Determine the [x, y] coordinate at the center of the cell enclosing the given text.  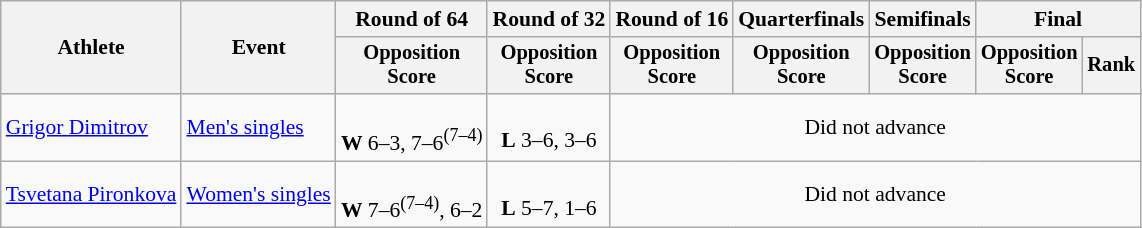
Tsvetana Pironkova [92, 194]
Final [1058, 19]
Round of 64 [412, 19]
Round of 32 [548, 19]
Round of 16 [672, 19]
Grigor Dimitrov [92, 128]
Athlete [92, 48]
Women's singles [258, 194]
Semifinals [922, 19]
L 5–7, 1–6 [548, 194]
Rank [1111, 66]
W 7–6(7–4), 6–2 [412, 194]
Event [258, 48]
W 6–3, 7–6(7–4) [412, 128]
Men's singles [258, 128]
Quarterfinals [801, 19]
L 3–6, 3–6 [548, 128]
